Search for the cell housing the specified text and yield its (x, y) center coordinate. 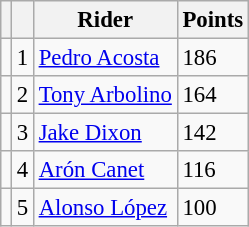
142 (212, 133)
3 (22, 133)
2 (22, 95)
116 (212, 170)
186 (212, 58)
100 (212, 208)
Jake Dixon (105, 133)
Rider (105, 20)
4 (22, 170)
5 (22, 208)
164 (212, 95)
Pedro Acosta (105, 58)
Alonso López (105, 208)
Arón Canet (105, 170)
1 (22, 58)
Points (212, 20)
Tony Arbolino (105, 95)
